Pinpoint the cell where the given text exists, returning its (X, Y) midpoint coordinate. 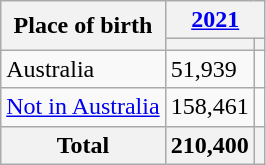
2021 (215, 20)
Australia (83, 69)
158,461 (210, 107)
210,400 (210, 145)
Place of birth (83, 26)
51,939 (210, 69)
Not in Australia (83, 107)
Total (83, 145)
